Locate the cell with the specified text and output its (x, y) center coordinate. 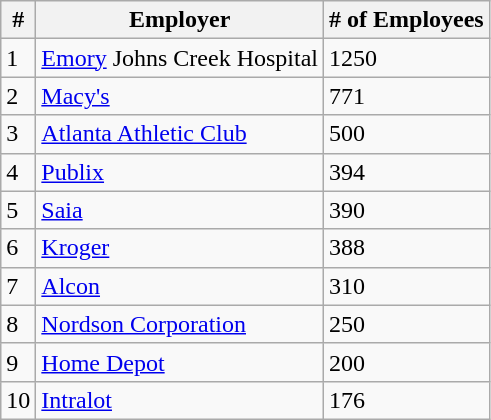
Alcon (180, 286)
Emory Johns Creek Hospital (180, 58)
# (18, 20)
394 (407, 172)
10 (18, 400)
Publix (180, 172)
1250 (407, 58)
Intralot (180, 400)
388 (407, 248)
Nordson Corporation (180, 324)
9 (18, 362)
Macy's (180, 96)
390 (407, 210)
8 (18, 324)
# of Employees (407, 20)
Home Depot (180, 362)
Saia (180, 210)
1 (18, 58)
Atlanta Athletic Club (180, 134)
7 (18, 286)
2 (18, 96)
200 (407, 362)
Kroger (180, 248)
4 (18, 172)
771 (407, 96)
310 (407, 286)
250 (407, 324)
5 (18, 210)
3 (18, 134)
6 (18, 248)
500 (407, 134)
Employer (180, 20)
176 (407, 400)
